Pinpoint the cell where the given text exists, returning its [x, y] midpoint coordinate. 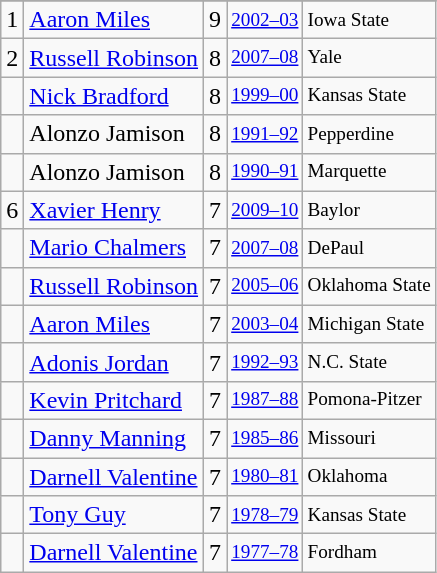
2002–03 [265, 20]
Nick Bradford [114, 96]
2009–10 [265, 210]
Yale [369, 58]
Oklahoma State [369, 286]
Danny Manning [114, 438]
Tony Guy [114, 515]
DePaul [369, 248]
Pomona-Pitzer [369, 400]
1992–93 [265, 362]
Baylor [369, 210]
1991–92 [265, 134]
1980–81 [265, 477]
1985–86 [265, 438]
6 [12, 210]
9 [216, 20]
Oklahoma [369, 477]
Adonis Jordan [114, 362]
1 [12, 20]
Fordham [369, 553]
1977–78 [265, 553]
N.C. State [369, 362]
1990–91 [265, 172]
Iowa State [369, 20]
2 [12, 58]
Michigan State [369, 324]
1987–88 [265, 400]
2003–04 [265, 324]
1999–00 [265, 96]
Kevin Pritchard [114, 400]
Xavier Henry [114, 210]
Missouri [369, 438]
1978–79 [265, 515]
Marquette [369, 172]
Pepperdine [369, 134]
Mario Chalmers [114, 248]
2005–06 [265, 286]
